From the cell containing the given text, extract its center point as (x, y) coordinate. 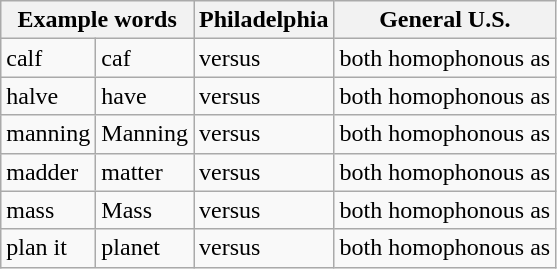
planet (145, 248)
General U.S. (445, 20)
Example words (98, 20)
Manning (145, 134)
calf (48, 58)
Philadelphia (264, 20)
plan it (48, 248)
have (145, 96)
Mass (145, 210)
halve (48, 96)
mass (48, 210)
manning (48, 134)
caf (145, 58)
matter (145, 172)
madder (48, 172)
